For the text-containing cell, return its midpoint in (X, Y) coordinate format. 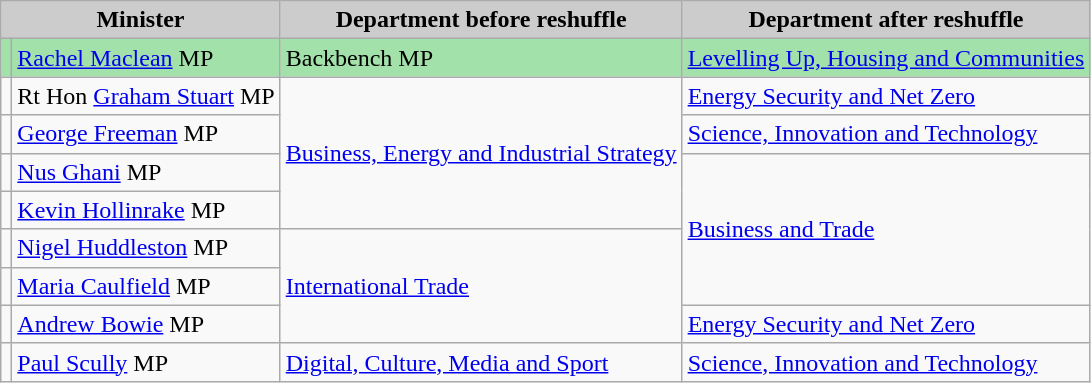
Business, Energy and Industrial Strategy (481, 153)
Department after reshuffle (886, 20)
Business and Trade (886, 229)
Backbench MP (481, 58)
Rachel Maclean MP (146, 58)
Kevin Hollinrake MP (146, 210)
Department before reshuffle (481, 20)
Nigel Huddleston MP (146, 248)
Minister (140, 20)
Nus Ghani MP (146, 172)
Paul Scully MP (146, 362)
Maria Caulfield MP (146, 286)
George Freeman MP (146, 134)
Levelling Up, Housing and Communities (886, 58)
Digital, Culture, Media and Sport (481, 362)
Rt Hon Graham Stuart MP (146, 96)
Andrew Bowie MP (146, 324)
International Trade (481, 286)
